Provide the (X, Y) coordinate of the cell's center where the given text is located.  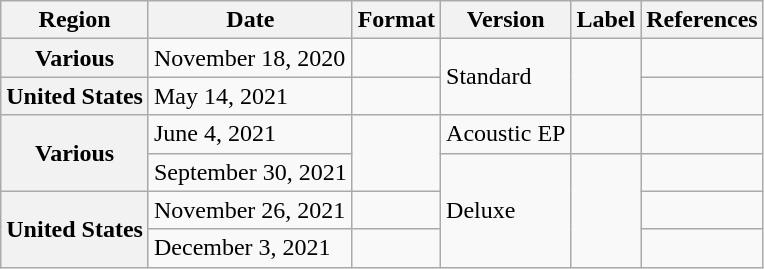
May 14, 2021 (250, 96)
September 30, 2021 (250, 172)
Format (396, 20)
November 18, 2020 (250, 58)
Standard (506, 77)
Version (506, 20)
Date (250, 20)
June 4, 2021 (250, 134)
November 26, 2021 (250, 210)
References (702, 20)
Acoustic EP (506, 134)
December 3, 2021 (250, 248)
Region (75, 20)
Label (606, 20)
Deluxe (506, 210)
